Search for the cell housing the specified text and yield its [x, y] center coordinate. 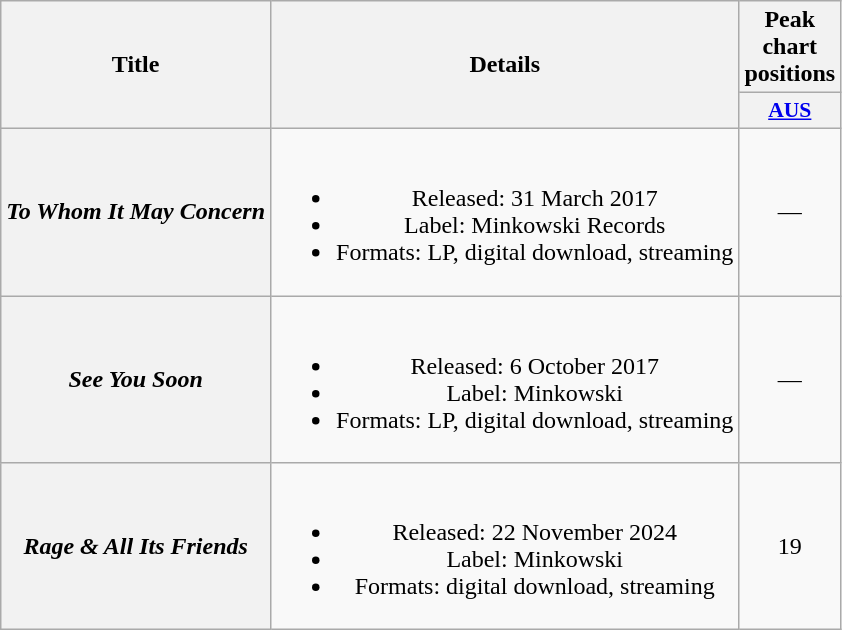
See You Soon [136, 380]
Released: 6 October 2017Label: MinkowskiFormats: LP, digital download, streaming [505, 380]
19 [790, 546]
AUS [790, 111]
To Whom It May Concern [136, 212]
Title [136, 65]
Peak chart positions [790, 47]
Rage & All Its Friends [136, 546]
Released: 31 March 2017Label: Minkowski RecordsFormats: LP, digital download, streaming [505, 212]
Details [505, 65]
Released: 22 November 2024Label: MinkowskiFormats: digital download, streaming [505, 546]
